Search for the cell housing the specified text and yield its (x, y) center coordinate. 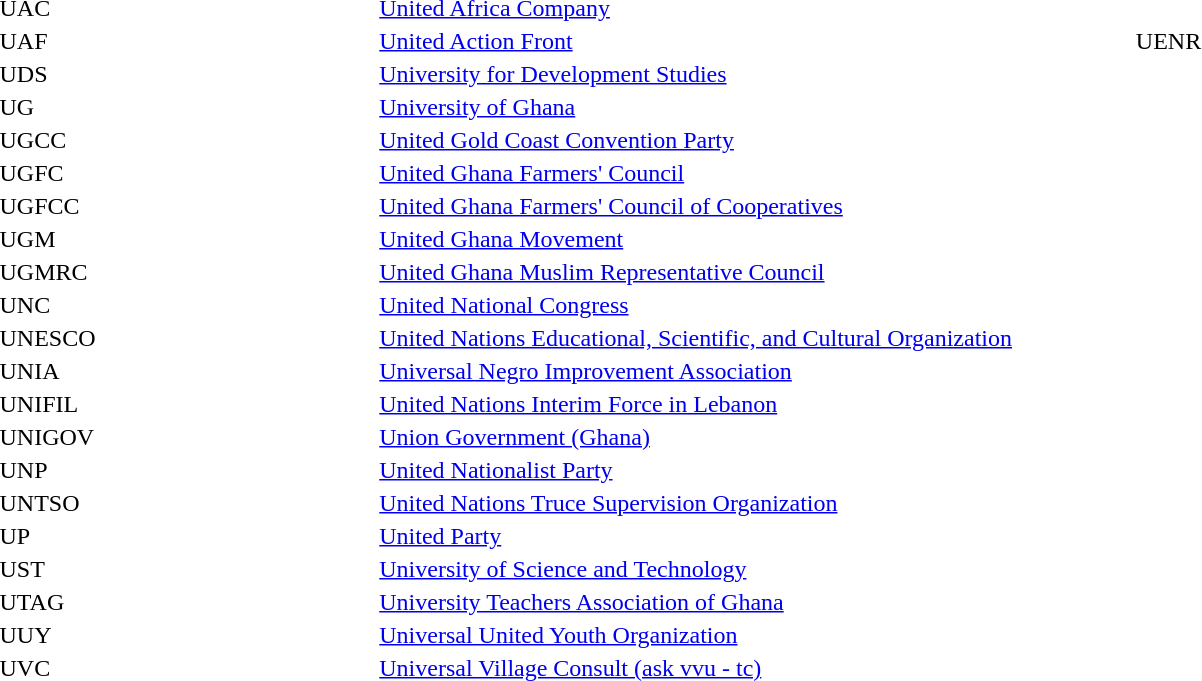
United Gold Coast Convention Party (755, 140)
University of Science and Technology (755, 569)
United Nations Educational, Scientific, and Cultural Organization (755, 338)
University for Development Studies (755, 74)
Universal United Youth Organization (755, 635)
Union Government (Ghana) (755, 437)
United Nations Interim Force in Lebanon (755, 404)
United Ghana Farmers' Council (755, 173)
University of Ghana (755, 107)
United National Congress (755, 305)
Universal Negro Improvement Association (755, 371)
United Nationalist Party (755, 470)
United Ghana Muslim Representative Council (755, 272)
United Action Front (755, 41)
University Teachers Association of Ghana (755, 602)
United Ghana Movement (755, 239)
United Party (755, 536)
United Nations Truce Supervision Organization (755, 503)
United Ghana Farmers' Council of Cooperatives (755, 206)
